Identify which cell holds the provided text, then report its [X, Y] central coordinate. 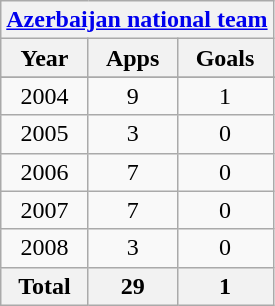
Year [45, 58]
9 [132, 96]
Azerbaijan national team [137, 20]
Total [45, 286]
2007 [45, 210]
Apps [132, 58]
29 [132, 286]
2005 [45, 134]
2004 [45, 96]
2008 [45, 248]
Goals [225, 58]
2006 [45, 172]
